Provide the [x, y] coordinate of the cell's center where the given text is located.  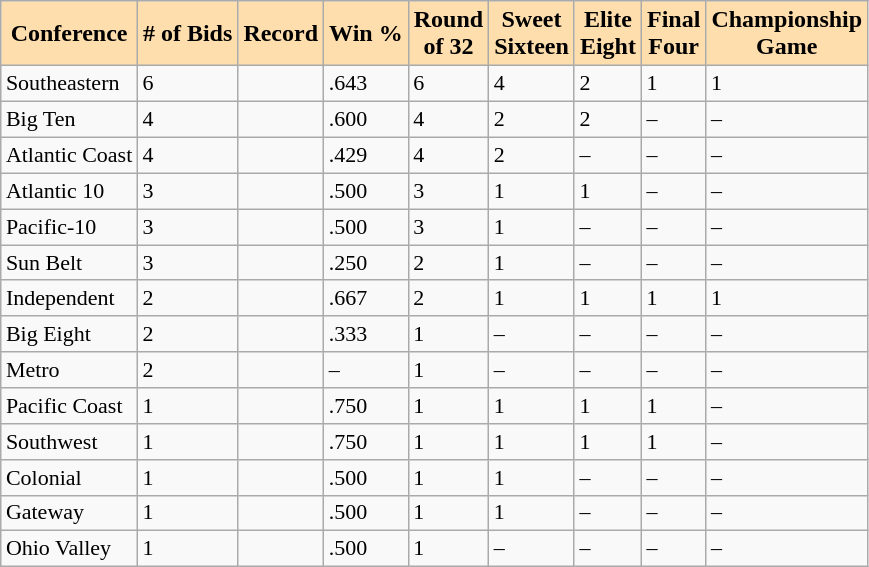
Sun Belt [70, 263]
# of Bids [187, 34]
Atlantic Coast [70, 155]
.667 [366, 298]
Elite Eight [608, 34]
Final Four [673, 34]
Southwest [70, 441]
Big Ten [70, 120]
Metro [70, 370]
Independent [70, 298]
Big Eight [70, 334]
.429 [366, 155]
Southeastern [70, 84]
Record [281, 34]
Atlantic 10 [70, 191]
Conference [70, 34]
Championship Game [787, 34]
.250 [366, 263]
.643 [366, 84]
Pacific-10 [70, 227]
Ohio Valley [70, 549]
Colonial [70, 477]
Sweet Sixteen [532, 34]
Pacific Coast [70, 406]
Round of 32 [448, 34]
Win % [366, 34]
.333 [366, 334]
.600 [366, 120]
Gateway [70, 513]
